Locate the cell with the specified text and output its (X, Y) center coordinate. 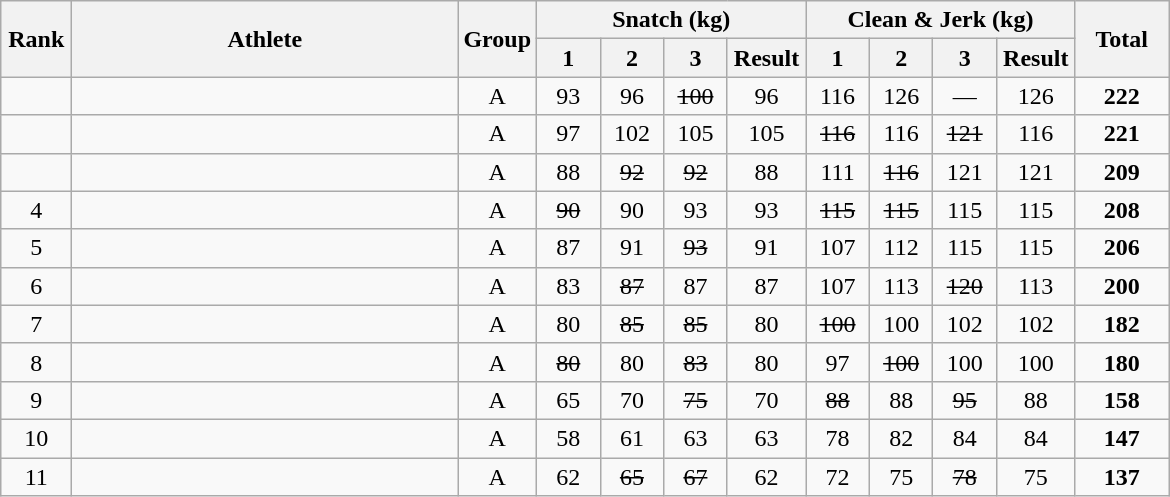
120 (965, 286)
7 (36, 324)
— (965, 96)
182 (1122, 324)
180 (1122, 362)
67 (696, 477)
61 (632, 438)
111 (838, 172)
137 (1122, 477)
9 (36, 400)
Snatch (kg) (672, 20)
209 (1122, 172)
4 (36, 210)
221 (1122, 134)
58 (569, 438)
Group (498, 39)
6 (36, 286)
158 (1122, 400)
95 (965, 400)
Athlete (265, 39)
Clean & Jerk (kg) (940, 20)
147 (1122, 438)
206 (1122, 248)
8 (36, 362)
208 (1122, 210)
11 (36, 477)
10 (36, 438)
200 (1122, 286)
82 (901, 438)
112 (901, 248)
Rank (36, 39)
222 (1122, 96)
Total (1122, 39)
5 (36, 248)
72 (838, 477)
